Scan for the cell matching the given text and deliver its (X, Y) coordinate at center. 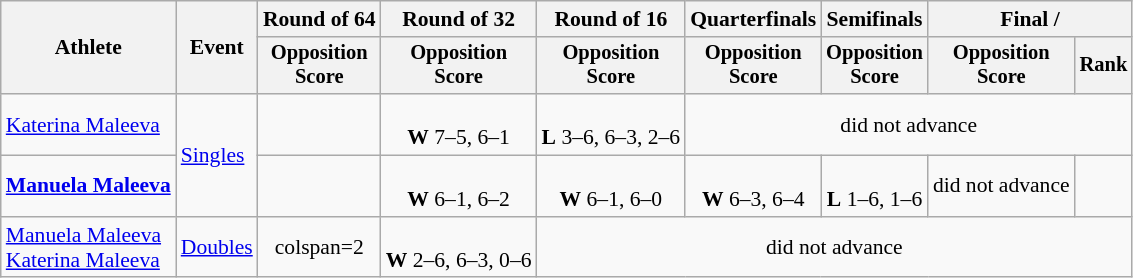
Doubles (217, 248)
Quarterfinals (753, 19)
L 3–6, 6–3, 2–6 (612, 124)
Round of 32 (459, 19)
Athlete (88, 48)
L 1–6, 1–6 (874, 186)
Round of 16 (612, 19)
W 6–3, 6–4 (753, 186)
Final / (1030, 19)
Manuela Maleeva (88, 186)
W 6–1, 6–0 (612, 186)
W 6–1, 6–2 (459, 186)
W 7–5, 6–1 (459, 124)
Rank (1104, 66)
colspan=2 (320, 248)
Round of 64 (320, 19)
Singles (217, 155)
Event (217, 48)
Semifinals (874, 19)
Katerina Maleeva (88, 124)
Manuela MaleevaKaterina Maleeva (88, 248)
W 2–6, 6–3, 0–6 (459, 248)
